Locate the cell with the specified text and output its (x, y) center coordinate. 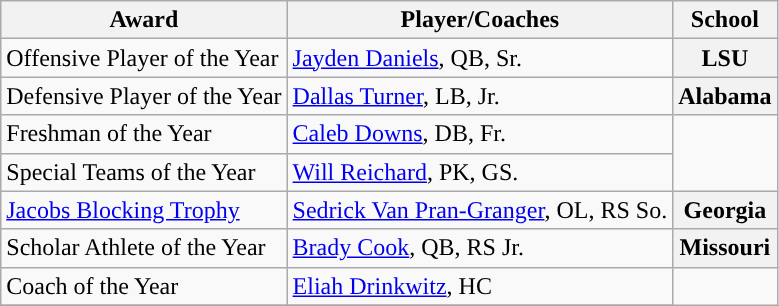
Alabama (725, 96)
Player/Coaches (480, 20)
Offensive Player of the Year (144, 58)
Sedrick Van Pran-Granger, OL, RS So. (480, 210)
LSU (725, 58)
Scholar Athlete of the Year (144, 248)
Award (144, 20)
Jayden Daniels, QB, Sr. (480, 58)
Brady Cook, QB, RS Jr. (480, 248)
School (725, 20)
Freshman of the Year (144, 134)
Coach of the Year (144, 286)
Georgia (725, 210)
Missouri (725, 248)
Defensive Player of the Year (144, 96)
Dallas Turner, LB, Jr. (480, 96)
Will Reichard, PK, GS. (480, 172)
Jacobs Blocking Trophy (144, 210)
Special Teams of the Year (144, 172)
Caleb Downs, DB, Fr. (480, 134)
Eliah Drinkwitz, HC (480, 286)
